Provide the [x, y] coordinate of the cell's center where the given text is located.  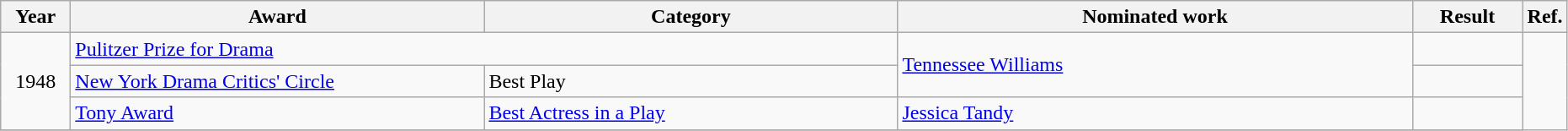
Jessica Tandy [1155, 113]
Nominated work [1155, 17]
Result [1467, 17]
Category [691, 17]
Award [278, 17]
Year [35, 17]
Best Actress in a Play [691, 113]
Pulitzer Prize for Drama [484, 49]
Tennessee Williams [1155, 65]
Best Play [691, 81]
New York Drama Critics' Circle [278, 81]
1948 [35, 81]
Tony Award [278, 113]
Ref. [1544, 17]
